Find where the given text appears and provide that cell's center as (x, y) coordinate. 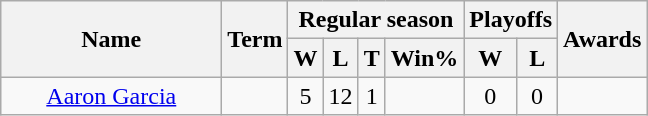
T (372, 58)
Playoffs (511, 20)
Win% (424, 58)
Aaron Garcia (112, 96)
Regular season (376, 20)
Awards (602, 39)
12 (340, 96)
Name (112, 39)
5 (306, 96)
1 (372, 96)
Term (255, 39)
